Return the (x, y) coordinate for the center point of the cell that contains the specified text.  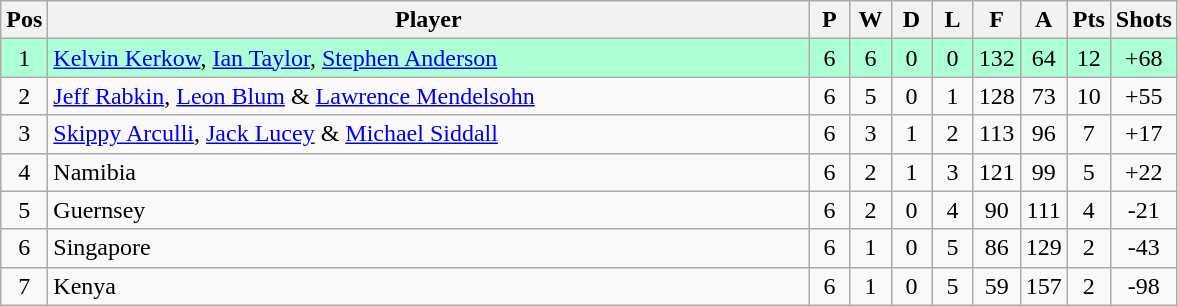
Kelvin Kerkow, Ian Taylor, Stephen Anderson (428, 58)
Kenya (428, 286)
157 (1044, 286)
Jeff Rabkin, Leon Blum & Lawrence Mendelsohn (428, 96)
90 (996, 210)
64 (1044, 58)
A (1044, 20)
73 (1044, 96)
F (996, 20)
+17 (1144, 134)
99 (1044, 172)
Pts (1088, 20)
96 (1044, 134)
12 (1088, 58)
111 (1044, 210)
121 (996, 172)
Player (428, 20)
P (830, 20)
-21 (1144, 210)
132 (996, 58)
-43 (1144, 248)
Singapore (428, 248)
D (912, 20)
-98 (1144, 286)
L (952, 20)
Shots (1144, 20)
128 (996, 96)
+68 (1144, 58)
Pos (24, 20)
+55 (1144, 96)
Skippy Arculli, Jack Lucey & Michael Siddall (428, 134)
W (870, 20)
10 (1088, 96)
86 (996, 248)
59 (996, 286)
113 (996, 134)
Namibia (428, 172)
129 (1044, 248)
+22 (1144, 172)
Guernsey (428, 210)
